From the cell containing the given text, extract its center point as (X, Y) coordinate. 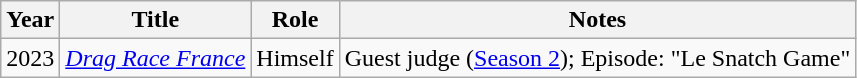
Drag Race France (156, 58)
2023 (30, 58)
Notes (598, 20)
Guest judge (Season 2); Episode: "Le Snatch Game" (598, 58)
Himself (295, 58)
Year (30, 20)
Role (295, 20)
Title (156, 20)
